Capture the cell that displays the provided text and extract its (X, Y) central coordinate. 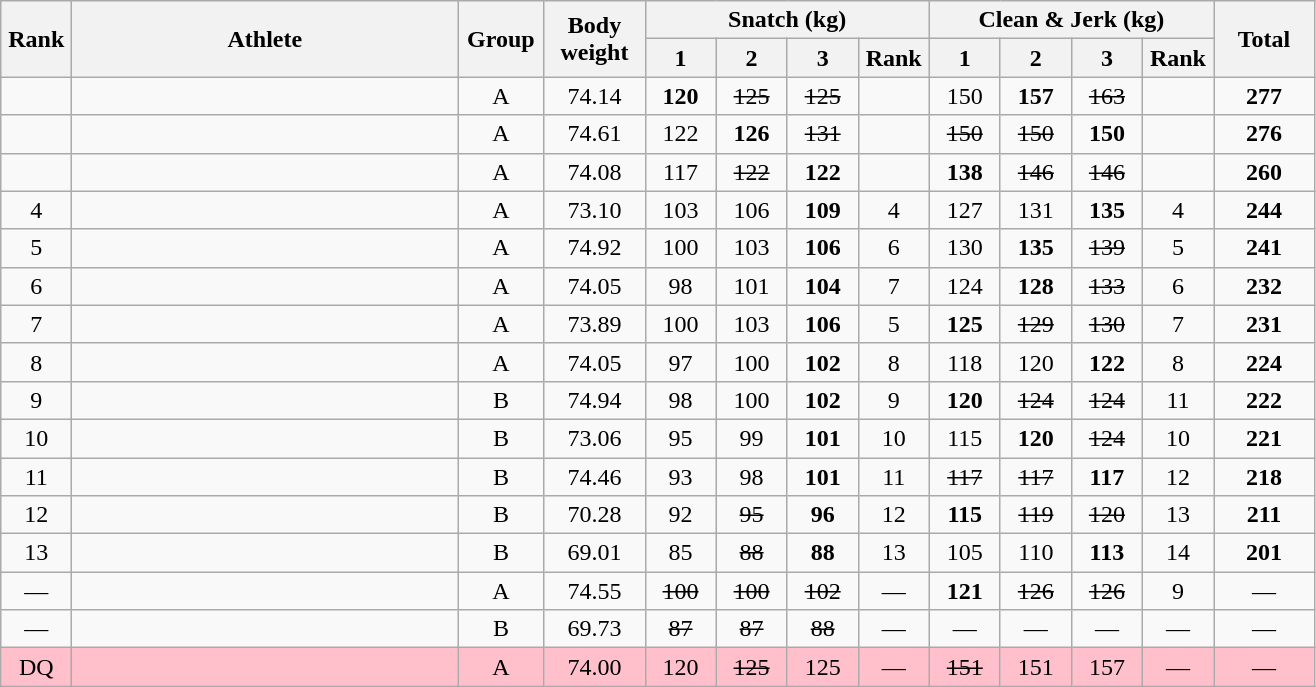
96 (822, 515)
231 (1264, 324)
260 (1264, 172)
241 (1264, 248)
211 (1264, 515)
99 (752, 438)
69.73 (594, 629)
92 (680, 515)
277 (1264, 96)
74.61 (594, 134)
218 (1264, 477)
276 (1264, 134)
74.14 (594, 96)
DQ (36, 667)
97 (680, 362)
14 (1178, 553)
Snatch (kg) (787, 20)
222 (1264, 400)
138 (964, 172)
113 (1106, 553)
133 (1106, 286)
74.00 (594, 667)
129 (1036, 324)
221 (1264, 438)
163 (1106, 96)
74.08 (594, 172)
118 (964, 362)
Group (501, 39)
119 (1036, 515)
127 (964, 210)
73.06 (594, 438)
Total (1264, 39)
105 (964, 553)
201 (1264, 553)
Clean & Jerk (kg) (1071, 20)
109 (822, 210)
74.94 (594, 400)
74.55 (594, 591)
121 (964, 591)
69.01 (594, 553)
73.89 (594, 324)
104 (822, 286)
232 (1264, 286)
Body weight (594, 39)
85 (680, 553)
Athlete (265, 39)
224 (1264, 362)
73.10 (594, 210)
74.92 (594, 248)
244 (1264, 210)
128 (1036, 286)
93 (680, 477)
110 (1036, 553)
70.28 (594, 515)
74.46 (594, 477)
139 (1106, 248)
